Determine the [x, y] coordinate at the center of the cell enclosing the given text.  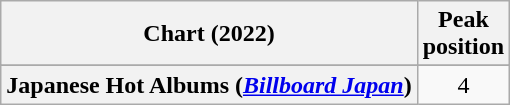
Chart (2022) [209, 34]
Peakposition [463, 34]
4 [463, 85]
Japanese Hot Albums (Billboard Japan) [209, 85]
